Locate the cell with the specified text and output its [X, Y] center coordinate. 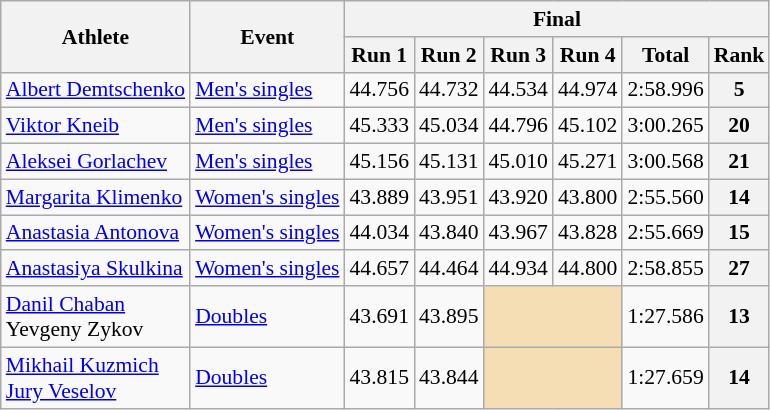
45.333 [380, 126]
2:55.669 [665, 233]
Rank [740, 55]
2:55.560 [665, 197]
21 [740, 162]
44.800 [588, 269]
43.920 [518, 197]
1:27.659 [665, 378]
Run 1 [380, 55]
44.732 [448, 90]
Athlete [96, 36]
Run 3 [518, 55]
45.131 [448, 162]
45.034 [448, 126]
Total [665, 55]
44.464 [448, 269]
5 [740, 90]
Final [558, 19]
44.657 [380, 269]
43.889 [380, 197]
Mikhail KuzmichJury Veselov [96, 378]
Aleksei Gorlachev [96, 162]
43.895 [448, 316]
43.840 [448, 233]
44.534 [518, 90]
Margarita Klimenko [96, 197]
43.691 [380, 316]
43.800 [588, 197]
45.010 [518, 162]
43.951 [448, 197]
Anastasiya Skulkina [96, 269]
2:58.996 [665, 90]
44.796 [518, 126]
44.756 [380, 90]
45.102 [588, 126]
43.828 [588, 233]
Run 4 [588, 55]
44.974 [588, 90]
Run 2 [448, 55]
3:00.568 [665, 162]
3:00.265 [665, 126]
13 [740, 316]
20 [740, 126]
Albert Demtschenko [96, 90]
45.156 [380, 162]
1:27.586 [665, 316]
15 [740, 233]
45.271 [588, 162]
43.967 [518, 233]
43.844 [448, 378]
Viktor Kneib [96, 126]
44.034 [380, 233]
27 [740, 269]
Event [267, 36]
Anastasia Antonova [96, 233]
Danil ChabanYevgeny Zykov [96, 316]
2:58.855 [665, 269]
44.934 [518, 269]
43.815 [380, 378]
